Extract the (X, Y) coordinate from the center of the cell holding the provided text.  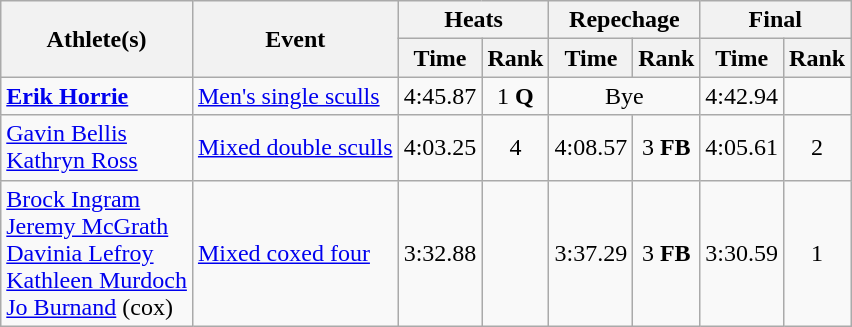
Mixed coxed four (295, 253)
Event (295, 39)
Erik Horrie (97, 96)
1 (818, 253)
Athlete(s) (97, 39)
3:37.29 (591, 253)
Brock Ingram Jeremy McGrath Davinia Lefroy Kathleen Murdoch Jo Burnand (cox) (97, 253)
4:45.87 (440, 96)
4:08.57 (591, 148)
Repechage (624, 20)
2 (818, 148)
3:30.59 (742, 253)
Bye (624, 96)
Heats (474, 20)
1 Q (516, 96)
Final (776, 20)
Men's single sculls (295, 96)
3:32.88 (440, 253)
4:05.61 (742, 148)
4:03.25 (440, 148)
Gavin BellisKathryn Ross (97, 148)
Mixed double sculls (295, 148)
4:42.94 (742, 96)
4 (516, 148)
